Find where the given text appears and provide that cell's center as (x, y) coordinate. 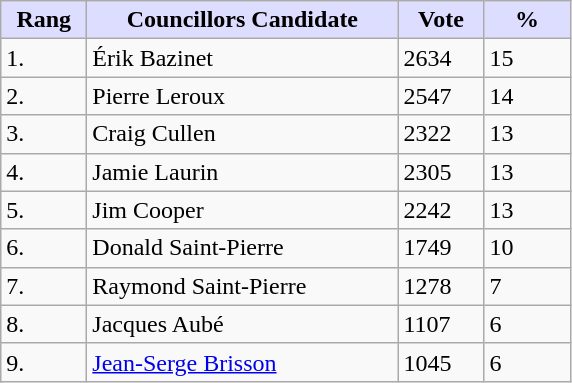
2322 (441, 134)
6. (44, 248)
Érik Bazinet (242, 58)
3. (44, 134)
2. (44, 96)
5. (44, 210)
1278 (441, 286)
Donald Saint-Pierre (242, 248)
% (527, 20)
Jamie Laurin (242, 172)
2242 (441, 210)
14 (527, 96)
Raymond Saint-Pierre (242, 286)
1107 (441, 324)
Jim Cooper (242, 210)
Rang (44, 20)
Vote (441, 20)
7. (44, 286)
Jacques Aubé (242, 324)
10 (527, 248)
4. (44, 172)
2547 (441, 96)
Councillors Candidate (242, 20)
8. (44, 324)
9. (44, 362)
1. (44, 58)
2305 (441, 172)
Jean-Serge Brisson (242, 362)
1045 (441, 362)
Craig Cullen (242, 134)
1749 (441, 248)
7 (527, 286)
2634 (441, 58)
15 (527, 58)
Pierre Leroux (242, 96)
